Find where the given text appears and provide that cell's center as (X, Y) coordinate. 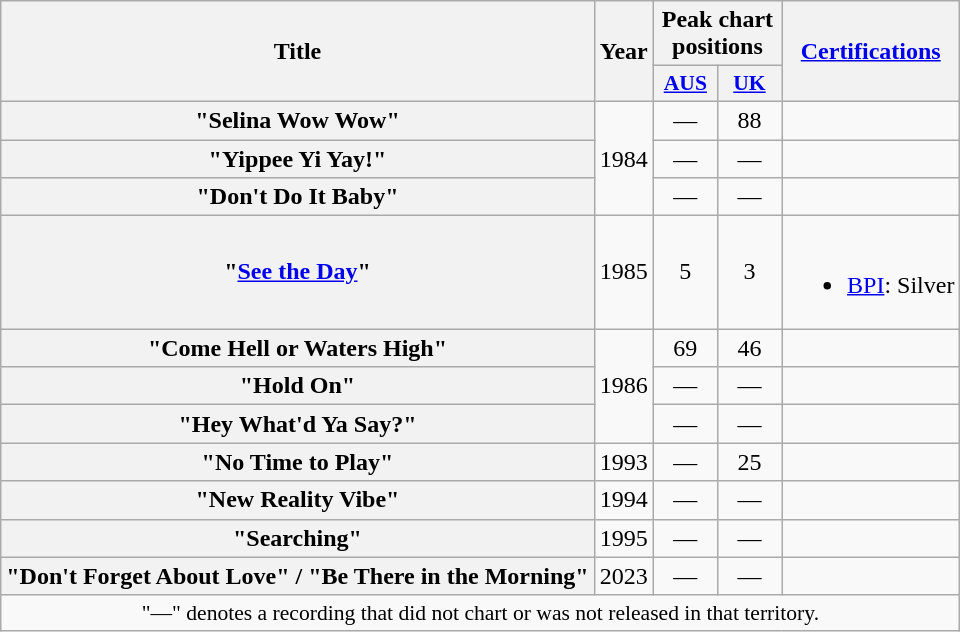
1994 (624, 500)
"New Reality Vibe" (298, 500)
BPI: Silver (871, 272)
Peak chart positions (717, 34)
1986 (624, 386)
"Don't Forget About Love" / "Be There in the Morning" (298, 576)
25 (749, 462)
1984 (624, 158)
Title (298, 52)
AUS (685, 84)
1993 (624, 462)
1995 (624, 538)
46 (749, 348)
"Come Hell or Waters High" (298, 348)
"Hey What'd Ya Say?" (298, 424)
"Don't Do It Baby" (298, 197)
"—" denotes a recording that did not chart or was not released in that territory. (480, 613)
1985 (624, 272)
UK (749, 84)
"Hold On" (298, 386)
"Selina Wow Wow" (298, 120)
Certifications (871, 52)
88 (749, 120)
"See the Day" (298, 272)
69 (685, 348)
5 (685, 272)
3 (749, 272)
"No Time to Play" (298, 462)
Year (624, 52)
"Searching" (298, 538)
"Yippee Yi Yay!" (298, 159)
2023 (624, 576)
